Search for the cell housing the specified text and yield its (x, y) center coordinate. 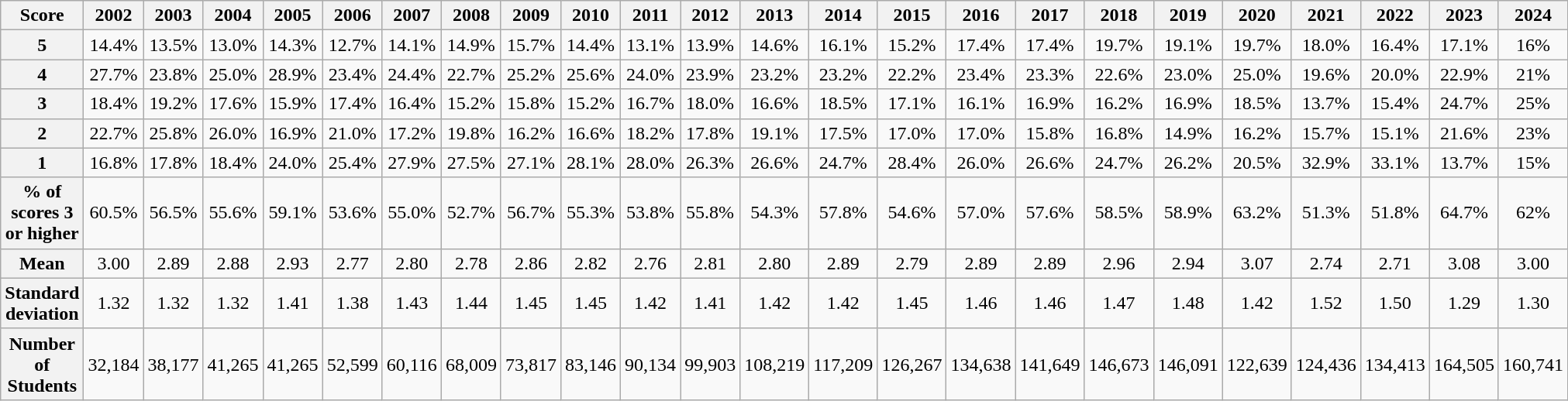
1.30 (1533, 303)
32.9% (1325, 163)
22.9% (1463, 74)
134,413 (1395, 364)
15% (1533, 163)
160,741 (1533, 364)
57.6% (1049, 213)
27.5% (471, 163)
54.3% (775, 213)
27.1% (530, 163)
2016 (981, 15)
Score (42, 15)
2006 (352, 15)
1 (42, 163)
21.6% (1463, 133)
13.0% (233, 45)
146,091 (1187, 364)
2 (42, 133)
2.86 (530, 263)
2.93 (293, 263)
13.1% (651, 45)
18.2% (651, 133)
51.8% (1395, 213)
23% (1533, 133)
63.2% (1257, 213)
51.3% (1325, 213)
146,673 (1119, 364)
122,639 (1257, 364)
2004 (233, 15)
53.6% (352, 213)
2.88 (233, 263)
20.5% (1257, 163)
32,184 (113, 364)
108,219 (775, 364)
52,599 (352, 364)
13.5% (174, 45)
55.0% (412, 213)
73,817 (530, 364)
52.7% (471, 213)
28.4% (912, 163)
1.43 (412, 303)
55.6% (233, 213)
2.77 (352, 263)
20.0% (1395, 74)
3.08 (1463, 263)
25.6% (591, 74)
Standard deviation (42, 303)
13.9% (710, 45)
25% (1533, 104)
1.52 (1325, 303)
19.6% (1325, 74)
126,267 (912, 364)
17.5% (843, 133)
15.9% (293, 104)
2024 (1533, 15)
2023 (1463, 15)
2018 (1119, 15)
2021 (1325, 15)
1.29 (1463, 303)
53.8% (651, 213)
24.4% (412, 74)
90,134 (651, 364)
16.7% (651, 104)
2.96 (1119, 263)
64.7% (1463, 213)
56.7% (530, 213)
2020 (1257, 15)
2003 (174, 15)
2002 (113, 15)
56.5% (174, 213)
2019 (1187, 15)
1.38 (352, 303)
19.8% (471, 133)
12.7% (352, 45)
Mean (42, 263)
134,638 (981, 364)
124,436 (1325, 364)
2012 (710, 15)
1.44 (471, 303)
27.9% (412, 163)
83,146 (591, 364)
60.5% (113, 213)
17.2% (412, 133)
21.0% (352, 133)
15.1% (1395, 133)
19.2% (174, 104)
58.9% (1187, 213)
2007 (412, 15)
62% (1533, 213)
141,649 (1049, 364)
38,177 (174, 364)
54.6% (912, 213)
1.48 (1187, 303)
22.2% (912, 74)
57.0% (981, 213)
25.2% (530, 74)
2.76 (651, 263)
2.81 (710, 263)
60,116 (412, 364)
1.47 (1119, 303)
2.78 (471, 263)
59.1% (293, 213)
2013 (775, 15)
164,505 (1463, 364)
2.94 (1187, 263)
2.79 (912, 263)
99,903 (710, 364)
25.8% (174, 133)
2.74 (1325, 263)
58.5% (1119, 213)
2008 (471, 15)
27.7% (113, 74)
2009 (530, 15)
2.71 (1395, 263)
Number of Students (42, 364)
2005 (293, 15)
15.4% (1395, 104)
2011 (651, 15)
26.3% (710, 163)
2010 (591, 15)
55.8% (710, 213)
28.9% (293, 74)
14.1% (412, 45)
28.1% (591, 163)
23.9% (710, 74)
4 (42, 74)
26.2% (1187, 163)
28.0% (651, 163)
68,009 (471, 364)
57.8% (843, 213)
2022 (1395, 15)
117,209 (843, 364)
22.6% (1119, 74)
14.3% (293, 45)
1.50 (1395, 303)
3.07 (1257, 263)
55.3% (591, 213)
23.8% (174, 74)
3 (42, 104)
23.0% (1187, 74)
14.6% (775, 45)
25.4% (352, 163)
16% (1533, 45)
17.6% (233, 104)
33.1% (1395, 163)
21% (1533, 74)
23.3% (1049, 74)
2017 (1049, 15)
2014 (843, 15)
2015 (912, 15)
5 (42, 45)
% of scores 3 or higher (42, 213)
2.82 (591, 263)
